Provide the (X, Y) coordinate of the cell's center where the given text is located.  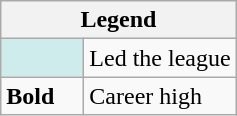
Bold (42, 96)
Career high (160, 96)
Led the league (160, 58)
Legend (118, 20)
